Provide the (X, Y) coordinate of the cell's center where the given text is located.  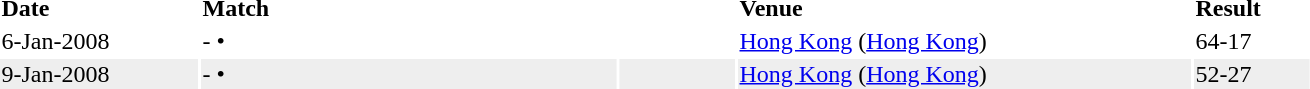
6-Jan-2008 (99, 41)
64-17 (1252, 41)
52-27 (1252, 74)
9-Jan-2008 (99, 74)
